Provide the (X, Y) coordinate of the cell's center where the given text is located.  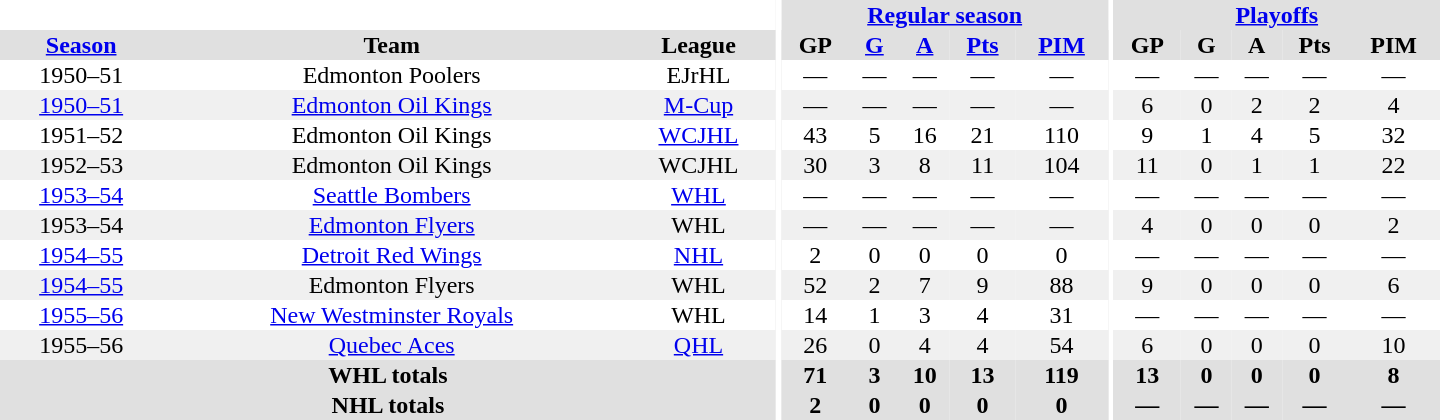
22 (1394, 165)
14 (815, 315)
Team (392, 45)
43 (815, 135)
31 (1062, 315)
110 (1062, 135)
Season (81, 45)
NHL (698, 255)
Regular season (944, 15)
7 (925, 285)
54 (1062, 345)
52 (815, 285)
16 (925, 135)
EJrHL (698, 75)
104 (1062, 165)
Detroit Red Wings (392, 255)
Seattle Bombers (392, 195)
New Westminster Royals (392, 315)
88 (1062, 285)
Quebec Aces (392, 345)
30 (815, 165)
Playoffs (1276, 15)
Edmonton Poolers (392, 75)
26 (815, 345)
M-Cup (698, 105)
1952–53 (81, 165)
21 (982, 135)
League (698, 45)
QHL (698, 345)
WHL totals (388, 375)
NHL totals (388, 405)
1951–52 (81, 135)
119 (1062, 375)
32 (1394, 135)
71 (815, 375)
